From the cell containing the given text, extract its center point as [X, Y] coordinate. 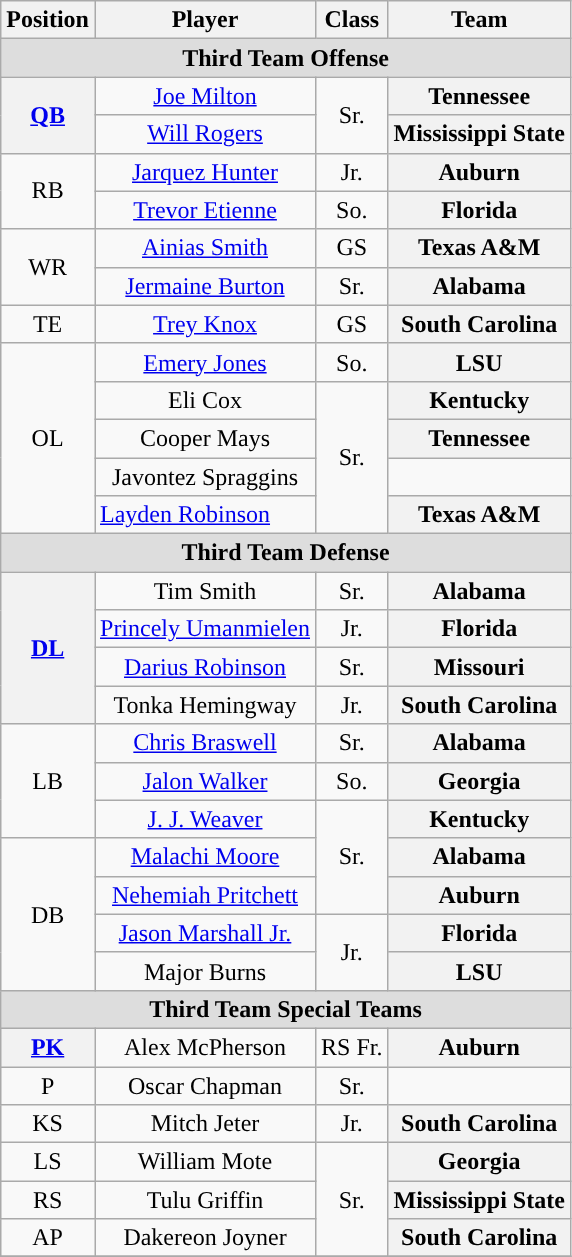
KS [48, 1124]
P [48, 1085]
Class [352, 20]
PK [48, 1047]
Jermaine Burton [204, 286]
Joe Milton [204, 96]
Third Team Defense [286, 553]
WR [48, 267]
Player [204, 20]
DL [48, 648]
Eli Cox [204, 400]
Will Rogers [204, 134]
OL [48, 438]
Trey Knox [204, 324]
Dakereon Joyner [204, 1238]
Third Team Offense [286, 58]
J. J. Weaver [204, 819]
Mitch Jeter [204, 1124]
Princely Umanmielen [204, 629]
AP [48, 1238]
Missouri [479, 667]
Third Team Special Teams [286, 1009]
Javontez Spraggins [204, 477]
Tim Smith [204, 591]
Team [479, 20]
Major Burns [204, 971]
Position [48, 20]
Alex McPherson [204, 1047]
Ainias Smith [204, 248]
Jalon Walker [204, 781]
Nehemiah Pritchett [204, 895]
Darius Robinson [204, 667]
QB [48, 115]
Chris Braswell [204, 743]
William Mote [204, 1162]
Tulu Griffin [204, 1200]
Trevor Etienne [204, 210]
Emery Jones [204, 362]
RS [48, 1200]
Malachi Moore [204, 857]
Jason Marshall Jr. [204, 933]
RS Fr. [352, 1047]
RB [48, 191]
Cooper Mays [204, 438]
Tonka Hemingway [204, 705]
Jarquez Hunter [204, 172]
TE [48, 324]
Layden Robinson [204, 515]
LB [48, 781]
Oscar Chapman [204, 1085]
LS [48, 1162]
DB [48, 914]
